Search for the cell housing the specified text and yield its [X, Y] center coordinate. 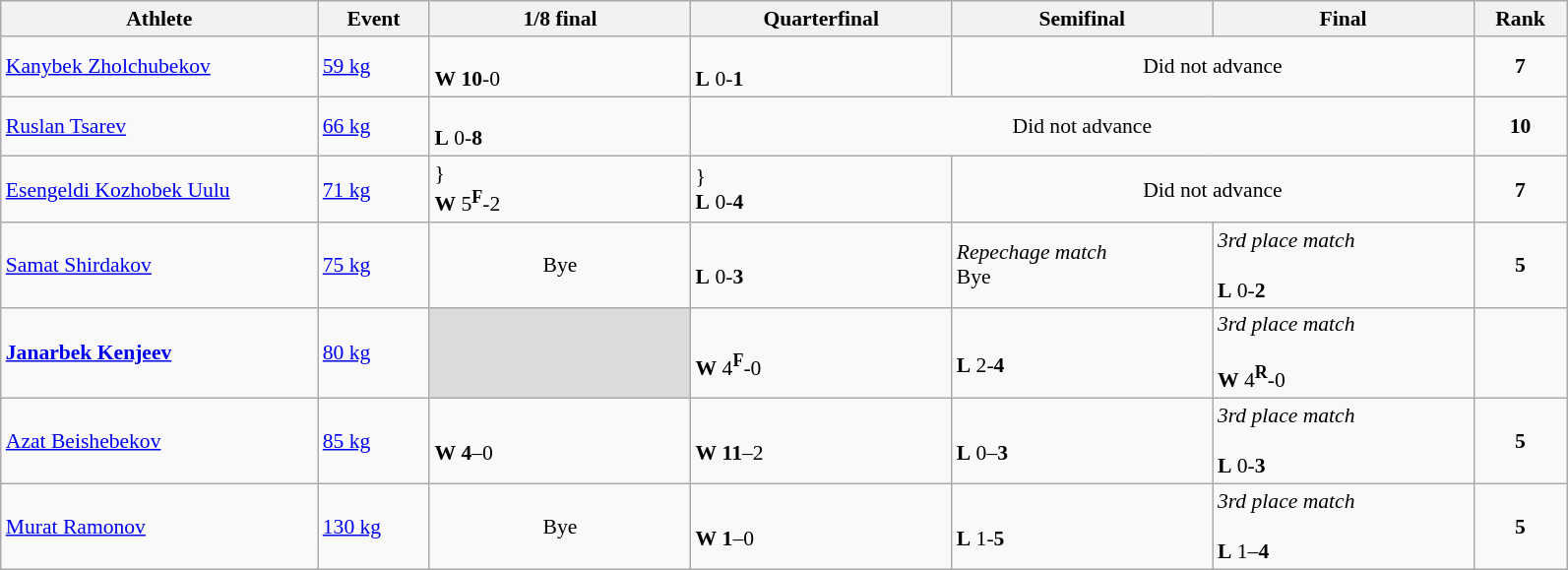
W 10-0 [559, 67]
Event [374, 19]
Kanybek Zholchubekov [159, 67]
Repechage matchBye [1083, 266]
80 kg [374, 352]
71 kg [374, 189]
75 kg [374, 266]
Final [1343, 19]
Azat Beishebekov [159, 441]
3rd place matchL 1–4 [1343, 526]
Semifinal [1083, 19]
Janarbek Kenjeev [159, 352]
10 [1520, 126]
W 11–2 [821, 441]
Athlete [159, 19]
Samat Shirdakov [159, 266]
L 0–3 [1083, 441]
L 0-3 [821, 266]
L 2-4 [1083, 352]
Quarterfinal [821, 19]
Murat Ramonov [159, 526]
85 kg [374, 441]
59 kg [374, 67]
3rd place matchL 0-3 [1343, 441]
3rd place matchW 4R-0 [1343, 352]
W 4F-0 [821, 352]
Ruslan Tsarev [159, 126]
Rank [1520, 19]
L 1-5 [1083, 526]
}L 0-4 [821, 189]
66 kg [374, 126]
}W 5F-2 [559, 189]
Esengeldi Kozhobek Uulu [159, 189]
W 4–0 [559, 441]
1/8 final [559, 19]
3rd place matchL 0-2 [1343, 266]
130 kg [374, 526]
L 0-8 [559, 126]
W 1–0 [821, 526]
L 0-1 [821, 67]
